Search for the cell housing the specified text and yield its (X, Y) center coordinate. 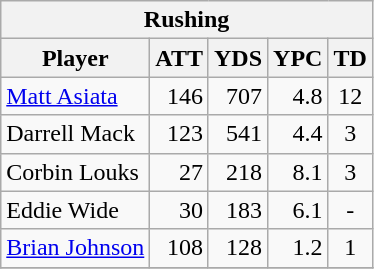
6.1 (298, 210)
12 (350, 96)
Matt Asiata (76, 96)
YPC (298, 58)
128 (238, 248)
8.1 (298, 172)
4.8 (298, 96)
146 (180, 96)
ATT (180, 58)
1.2 (298, 248)
Eddie Wide (76, 210)
YDS (238, 58)
123 (180, 134)
- (350, 210)
TD (350, 58)
27 (180, 172)
108 (180, 248)
Brian Johnson (76, 248)
707 (238, 96)
Rushing (187, 20)
183 (238, 210)
Corbin Louks (76, 172)
4.4 (298, 134)
218 (238, 172)
1 (350, 248)
541 (238, 134)
Darrell Mack (76, 134)
Player (76, 58)
30 (180, 210)
